Capture the cell that displays the provided text and extract its (x, y) central coordinate. 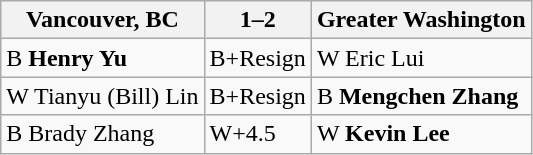
B Mengchen Zhang (421, 96)
W+4.5 (258, 134)
1–2 (258, 20)
W Kevin Lee (421, 134)
W Tianyu (Bill) Lin (102, 96)
Greater Washington (421, 20)
B Brady Zhang (102, 134)
W Eric Lui (421, 58)
B Henry Yu (102, 58)
Vancouver, BC (102, 20)
